Locate the cell with the specified text and output its (X, Y) center coordinate. 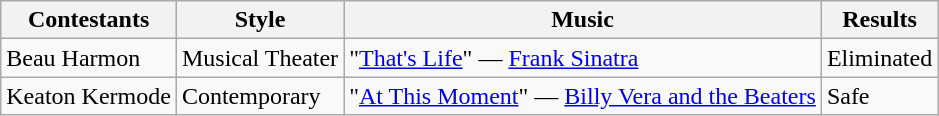
Musical Theater (260, 58)
Keaton Kermode (89, 96)
"At This Moment" — Billy Vera and the Beaters (583, 96)
Eliminated (879, 58)
Results (879, 20)
Style (260, 20)
Contestants (89, 20)
Contemporary (260, 96)
"That's Life" — Frank Sinatra (583, 58)
Beau Harmon (89, 58)
Music (583, 20)
Safe (879, 96)
